Return (x, y) of the center of cell containing provided text 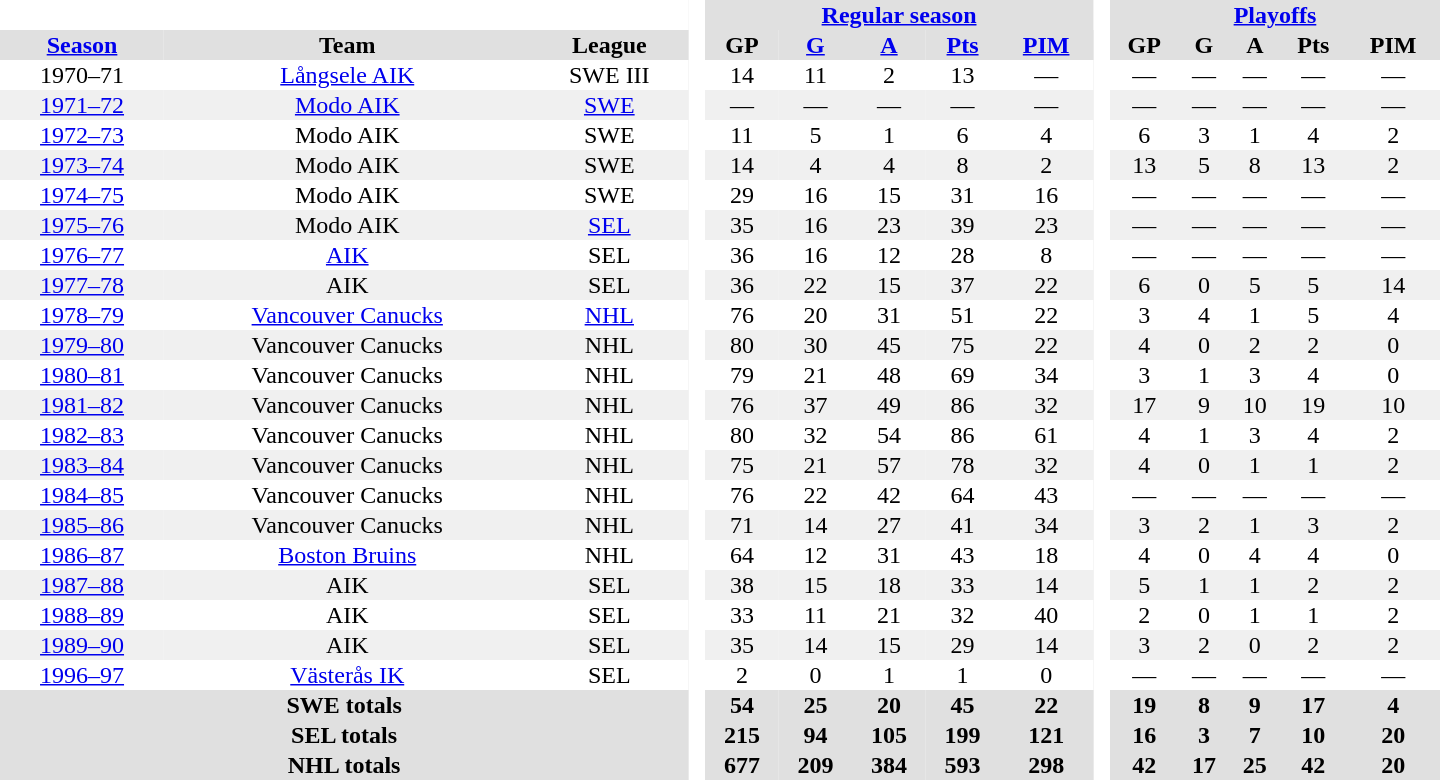
Regular season (899, 15)
677 (742, 765)
1972–73 (82, 135)
30 (816, 345)
49 (889, 405)
Team (347, 45)
57 (889, 465)
78 (963, 465)
1986–87 (82, 555)
27 (889, 525)
593 (963, 765)
1983–84 (82, 465)
51 (963, 315)
1975–76 (82, 225)
48 (889, 375)
40 (1046, 615)
105 (889, 735)
1982–83 (82, 435)
7 (1254, 735)
1989–90 (82, 645)
384 (889, 765)
41 (963, 525)
1978–79 (82, 315)
1980–81 (82, 375)
69 (963, 375)
71 (742, 525)
1981–82 (82, 405)
Västerås IK (347, 675)
1979–80 (82, 345)
209 (816, 765)
NHL totals (344, 765)
1973–74 (82, 165)
SWE totals (344, 705)
1976–77 (82, 255)
1977–78 (82, 285)
1984–85 (82, 495)
SEL totals (344, 735)
39 (963, 225)
Season (82, 45)
Långsele AIK (347, 75)
1987–88 (82, 585)
121 (1046, 735)
28 (963, 255)
Playoffs (1275, 15)
298 (1046, 765)
94 (816, 735)
215 (742, 735)
1971–72 (82, 105)
1985–86 (82, 525)
79 (742, 375)
61 (1046, 435)
1996–97 (82, 675)
1970–71 (82, 75)
1974–75 (82, 195)
1988–89 (82, 615)
SWE III (609, 75)
Boston Bruins (347, 555)
38 (742, 585)
League (609, 45)
199 (963, 735)
